Locate the cell with the specified text and output its (x, y) center coordinate. 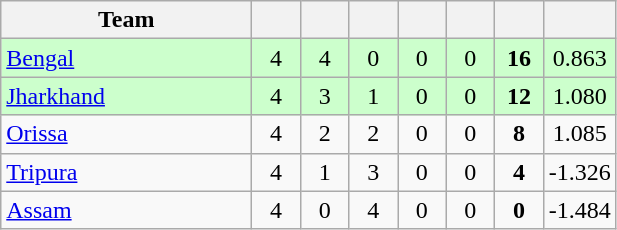
Tripura (126, 172)
16 (520, 58)
Bengal (126, 58)
Team (126, 20)
8 (520, 134)
-1.484 (580, 210)
Assam (126, 210)
1.080 (580, 96)
0.863 (580, 58)
12 (520, 96)
1.085 (580, 134)
-1.326 (580, 172)
Orissa (126, 134)
Jharkhand (126, 96)
